Search for the cell housing the specified text and yield its [X, Y] center coordinate. 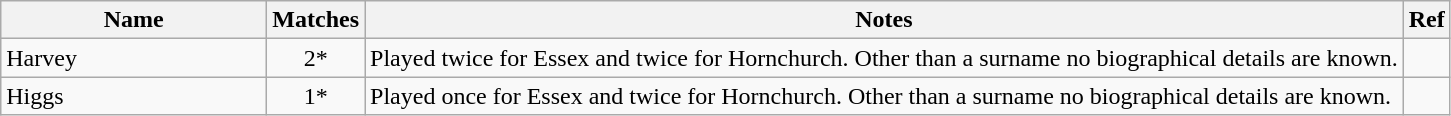
2* [316, 58]
Higgs [134, 96]
Name [134, 20]
Ref [1426, 20]
Played twice for Essex and twice for Hornchurch. Other than a surname no biographical details are known. [884, 58]
Matches [316, 20]
1* [316, 96]
Harvey [134, 58]
Notes [884, 20]
Played once for Essex and twice for Hornchurch. Other than a surname no biographical details are known. [884, 96]
